For the text-containing cell, return its midpoint in [x, y] coordinate format. 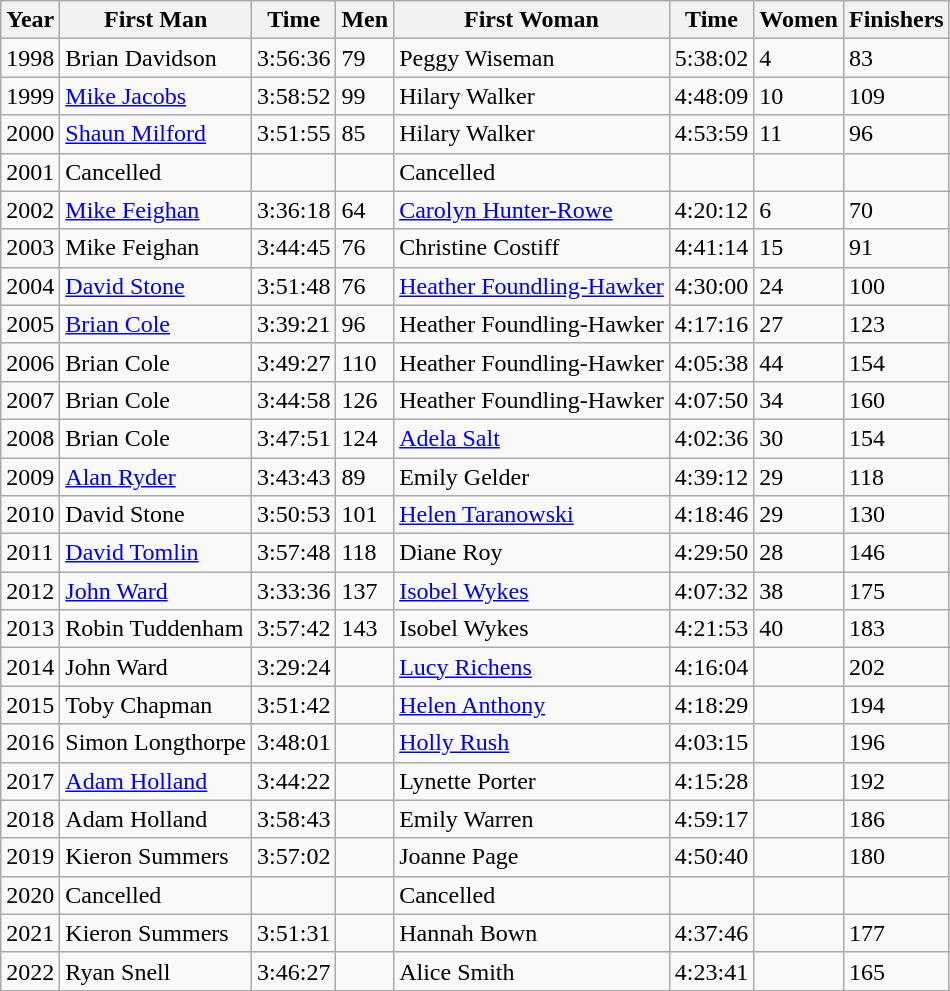
3:51:48 [294, 286]
3:50:53 [294, 515]
Christine Costiff [532, 248]
109 [896, 96]
99 [365, 96]
3:51:55 [294, 134]
First Woman [532, 20]
4:29:50 [711, 553]
4:41:14 [711, 248]
27 [799, 324]
Lynette Porter [532, 781]
2019 [30, 857]
2006 [30, 362]
4:20:12 [711, 210]
3:56:36 [294, 58]
2018 [30, 819]
3:43:43 [294, 477]
Helen Taranowski [532, 515]
194 [896, 705]
38 [799, 591]
28 [799, 553]
Emily Warren [532, 819]
146 [896, 553]
4 [799, 58]
3:51:42 [294, 705]
1999 [30, 96]
177 [896, 933]
40 [799, 629]
Finishers [896, 20]
3:57:02 [294, 857]
4:02:36 [711, 438]
2003 [30, 248]
83 [896, 58]
2000 [30, 134]
2002 [30, 210]
2012 [30, 591]
85 [365, 134]
2022 [30, 971]
34 [799, 400]
3:44:58 [294, 400]
2008 [30, 438]
160 [896, 400]
10 [799, 96]
110 [365, 362]
2010 [30, 515]
Toby Chapman [156, 705]
3:36:18 [294, 210]
Holly Rush [532, 743]
126 [365, 400]
Diane Roy [532, 553]
3:44:45 [294, 248]
180 [896, 857]
124 [365, 438]
100 [896, 286]
Joanne Page [532, 857]
15 [799, 248]
79 [365, 58]
4:23:41 [711, 971]
3:29:24 [294, 667]
3:33:36 [294, 591]
4:07:32 [711, 591]
24 [799, 286]
Year [30, 20]
4:16:04 [711, 667]
89 [365, 477]
Carolyn Hunter-Rowe [532, 210]
186 [896, 819]
3:51:31 [294, 933]
2005 [30, 324]
143 [365, 629]
64 [365, 210]
4:17:16 [711, 324]
2013 [30, 629]
4:59:17 [711, 819]
Helen Anthony [532, 705]
2014 [30, 667]
4:39:12 [711, 477]
123 [896, 324]
2007 [30, 400]
44 [799, 362]
Adela Salt [532, 438]
2015 [30, 705]
Lucy Richens [532, 667]
30 [799, 438]
3:46:27 [294, 971]
David Tomlin [156, 553]
Brian Davidson [156, 58]
2017 [30, 781]
4:18:29 [711, 705]
192 [896, 781]
3:44:22 [294, 781]
2016 [30, 743]
4:03:15 [711, 743]
2004 [30, 286]
First Man [156, 20]
2011 [30, 553]
4:37:46 [711, 933]
Ryan Snell [156, 971]
4:30:00 [711, 286]
Robin Tuddenham [156, 629]
3:57:48 [294, 553]
2021 [30, 933]
4:15:28 [711, 781]
70 [896, 210]
Emily Gelder [532, 477]
Alan Ryder [156, 477]
2020 [30, 895]
2009 [30, 477]
101 [365, 515]
3:49:27 [294, 362]
165 [896, 971]
91 [896, 248]
175 [896, 591]
196 [896, 743]
6 [799, 210]
Shaun Milford [156, 134]
1998 [30, 58]
3:48:01 [294, 743]
4:48:09 [711, 96]
183 [896, 629]
3:47:51 [294, 438]
11 [799, 134]
4:53:59 [711, 134]
4:05:38 [711, 362]
Men [365, 20]
4:18:46 [711, 515]
3:57:42 [294, 629]
202 [896, 667]
2001 [30, 172]
130 [896, 515]
137 [365, 591]
Mike Jacobs [156, 96]
3:39:21 [294, 324]
4:50:40 [711, 857]
5:38:02 [711, 58]
Alice Smith [532, 971]
4:21:53 [711, 629]
Peggy Wiseman [532, 58]
Hannah Bown [532, 933]
Simon Longthorpe [156, 743]
4:07:50 [711, 400]
3:58:43 [294, 819]
Women [799, 20]
3:58:52 [294, 96]
